From the cell containing the given text, extract its center point as (X, Y) coordinate. 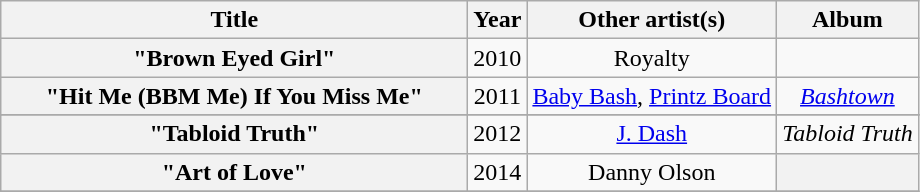
Other artist(s) (652, 20)
Danny Olson (652, 172)
Title (234, 20)
2010 (498, 58)
"Brown Eyed Girl" (234, 58)
Baby Bash, Printz Board (652, 96)
2011 (498, 96)
Year (498, 20)
2012 (498, 134)
"Hit Me (BBM Me) If You Miss Me" (234, 96)
"Tabloid Truth" (234, 134)
J. Dash (652, 134)
Tabloid Truth (848, 134)
Royalty (652, 58)
"Art of Love" (234, 172)
2014 (498, 172)
Album (848, 20)
Bashtown (848, 96)
